Scan for the cell matching the given text and deliver its [X, Y] coordinate at center. 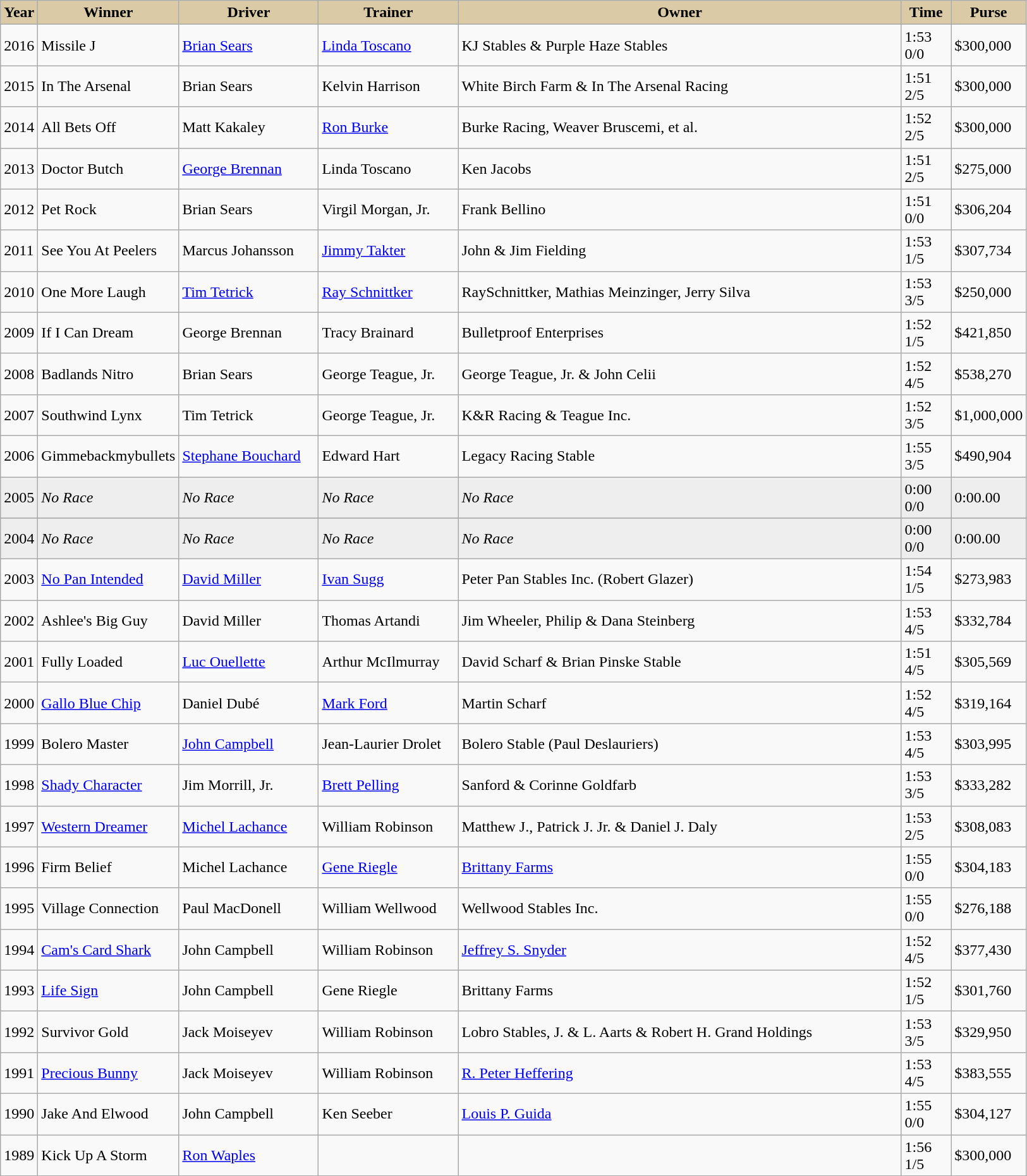
Trainer [388, 13]
George Teague, Jr. & John Celii [680, 374]
1:52 2/5 [927, 128]
Matt Kakaley [249, 128]
K&R Racing & Teague Inc. [680, 415]
Winner [109, 13]
$377,430 [988, 949]
See You At Peelers [109, 250]
Purse [988, 13]
Western Dreamer [109, 827]
1989 [19, 1155]
Ron Waples [249, 1155]
Brett Pelling [388, 785]
$275,000 [988, 168]
2014 [19, 128]
Jimmy Takter [388, 250]
Louis P. Guida [680, 1113]
Marcus Johansson [249, 250]
Daniel Dubé [249, 703]
$273,983 [988, 580]
Fully Loaded [109, 662]
1991 [19, 1073]
2009 [19, 332]
Frank Bellino [680, 210]
Lobro Stables, J. & L. Aarts & Robert H. Grand Holdings [680, 1031]
No Pan Intended [109, 580]
Stephane Bouchard [249, 456]
$329,950 [988, 1031]
Ken Seeber [388, 1113]
$333,282 [988, 785]
Edward Hart [388, 456]
$1,000,000 [988, 415]
2003 [19, 580]
$301,760 [988, 991]
Jim Wheeler, Philip & Dana Steinberg [680, 621]
2016 [19, 45]
R. Peter Heffering [680, 1073]
Village Connection [109, 909]
2005 [19, 497]
2007 [19, 415]
1:55 3/5 [927, 456]
$538,270 [988, 374]
Bolero Stable (Paul Deslauriers) [680, 744]
Time [927, 13]
Ron Burke [388, 128]
Shady Character [109, 785]
Life Sign [109, 991]
Missile J [109, 45]
One More Laugh [109, 292]
2004 [19, 538]
Gimmebackmybullets [109, 456]
1998 [19, 785]
$307,734 [988, 250]
2012 [19, 210]
1:52 3/5 [927, 415]
$303,995 [988, 744]
Cam's Card Shark [109, 949]
White Birch Farm & In The Arsenal Racing [680, 86]
Jake And Elwood [109, 1113]
Bolero Master [109, 744]
David Scharf & Brian Pinske Stable [680, 662]
2002 [19, 621]
$304,183 [988, 867]
Mark Ford [388, 703]
1:56 1/5 [927, 1155]
Firm Belief [109, 867]
1:51 4/5 [927, 662]
1:53 0/0 [927, 45]
Burke Racing, Weaver Bruscemi, et al. [680, 128]
1997 [19, 827]
Jean-Laurier Drolet [388, 744]
Survivor Gold [109, 1031]
1993 [19, 991]
$421,850 [988, 332]
$490,904 [988, 456]
2015 [19, 86]
$383,555 [988, 1073]
$306,204 [988, 210]
$276,188 [988, 909]
$250,000 [988, 292]
In The Arsenal [109, 86]
$305,569 [988, 662]
Martin Scharf [680, 703]
Ken Jacobs [680, 168]
Jim Morrill, Jr. [249, 785]
2008 [19, 374]
Wellwood Stables Inc. [680, 909]
Thomas Artandi [388, 621]
RaySchnittker, Mathias Meinzinger, Jerry Silva [680, 292]
Doctor Butch [109, 168]
Kelvin Harrison [388, 86]
Year [19, 13]
Paul MacDonell [249, 909]
1994 [19, 949]
Matthew J., Patrick J. Jr. & Daniel J. Daly [680, 827]
1996 [19, 867]
$304,127 [988, 1113]
Precious Bunny [109, 1073]
John & Jim Fielding [680, 250]
Arthur McIlmurray [388, 662]
2011 [19, 250]
Peter Pan Stables Inc. (Robert Glazer) [680, 580]
Sanford & Corinne Goldfarb [680, 785]
Legacy Racing Stable [680, 456]
$308,083 [988, 827]
Driver [249, 13]
1:53 2/5 [927, 827]
1:53 1/5 [927, 250]
KJ Stables & Purple Haze Stables [680, 45]
Bulletproof Enterprises [680, 332]
2000 [19, 703]
All Bets Off [109, 128]
1990 [19, 1113]
Ray Schnittker [388, 292]
Gallo Blue Chip [109, 703]
Southwind Lynx [109, 415]
Pet Rock [109, 210]
2013 [19, 168]
Ivan Sugg [388, 580]
Jeffrey S. Snyder [680, 949]
1:51 0/0 [927, 210]
1992 [19, 1031]
1:54 1/5 [927, 580]
$332,784 [988, 621]
Tracy Brainard [388, 332]
Virgil Morgan, Jr. [388, 210]
Kick Up A Storm [109, 1155]
2006 [19, 456]
2010 [19, 292]
Ashlee's Big Guy [109, 621]
1995 [19, 909]
Luc Ouellette [249, 662]
2001 [19, 662]
1999 [19, 744]
$319,164 [988, 703]
Badlands Nitro [109, 374]
William Wellwood [388, 909]
Owner [680, 13]
If I Can Dream [109, 332]
